Capture the cell that displays the provided text and extract its [x, y] central coordinate. 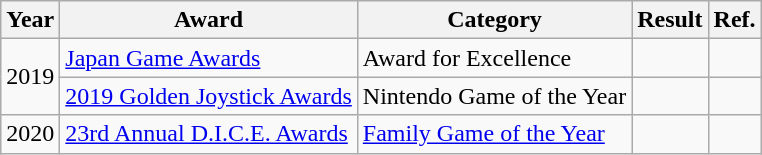
Japan Game Awards [209, 58]
Ref. [734, 20]
Award [209, 20]
Family Game of the Year [494, 134]
Nintendo Game of the Year [494, 96]
2020 [30, 134]
Award for Excellence [494, 58]
23rd Annual D.I.C.E. Awards [209, 134]
2019 [30, 77]
Category [494, 20]
2019 Golden Joystick Awards [209, 96]
Year [30, 20]
Result [670, 20]
